Search for the cell housing the specified text and yield its (X, Y) center coordinate. 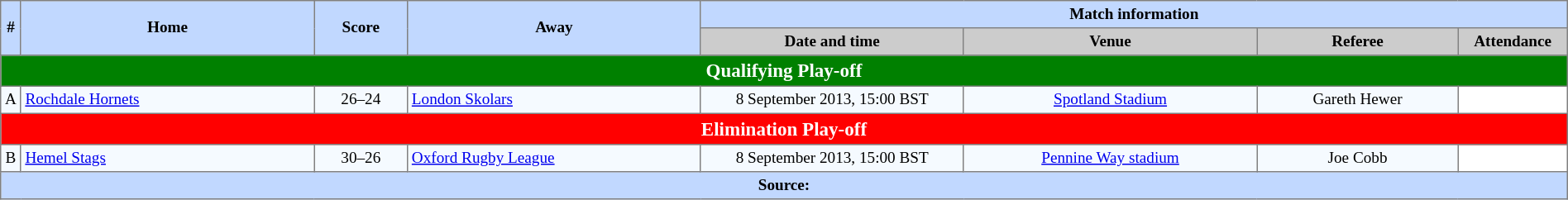
Joe Cobb (1358, 159)
London Skolars (554, 99)
Qualifying Play-off (784, 71)
30–26 (361, 159)
Away (554, 28)
Rochdale Hornets (167, 99)
Hemel Stags (167, 159)
A (11, 99)
Referee (1358, 41)
Gareth Hewer (1358, 99)
Home (167, 28)
Elimination Play-off (784, 129)
Date and time (832, 41)
Attendance (1513, 41)
Pennine Way stadium (1110, 159)
Source: (784, 185)
B (11, 159)
# (11, 28)
26–24 (361, 99)
Venue (1110, 41)
Oxford Rugby League (554, 159)
Spotland Stadium (1110, 99)
Match information (1134, 15)
Score (361, 28)
